Pinpoint the cell where the given text exists, returning its (x, y) midpoint coordinate. 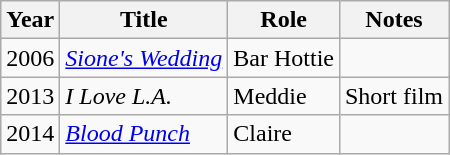
Bar Hottie (284, 58)
Meddie (284, 96)
2014 (30, 134)
Notes (394, 20)
Title (144, 20)
Short film (394, 96)
2013 (30, 96)
2006 (30, 58)
Claire (284, 134)
I Love L.A. (144, 96)
Sione's Wedding (144, 58)
Year (30, 20)
Role (284, 20)
Blood Punch (144, 134)
